Return the (X, Y) coordinate for the center point of the cell that contains the specified text.  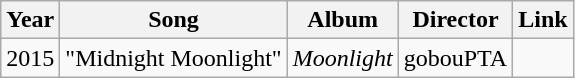
Album (342, 20)
Moonlight (342, 58)
"Midnight Moonlight" (174, 58)
Year (30, 20)
gobouPTA (455, 58)
Link (543, 20)
Song (174, 20)
Director (455, 20)
2015 (30, 58)
